For the text-containing cell, return its midpoint in (x, y) coordinate format. 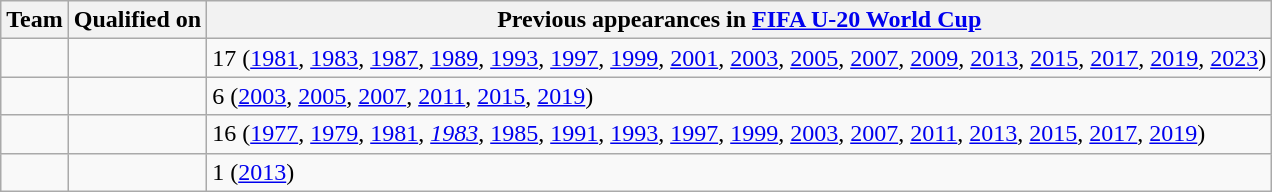
Previous appearances in FIFA U-20 World Cup (740, 20)
16 (1977, 1979, 1981, 1983, 1985, 1991, 1993, 1997, 1999, 2003, 2007, 2011, 2013, 2015, 2017, 2019) (740, 134)
17 (1981, 1983, 1987, 1989, 1993, 1997, 1999, 2001, 2003, 2005, 2007, 2009, 2013, 2015, 2017, 2019, 2023) (740, 58)
6 (2003, 2005, 2007, 2011, 2015, 2019) (740, 96)
1 (2013) (740, 172)
Team (35, 20)
Qualified on (137, 20)
